Provide the [X, Y] coordinate of the cell's center where the given text is located.  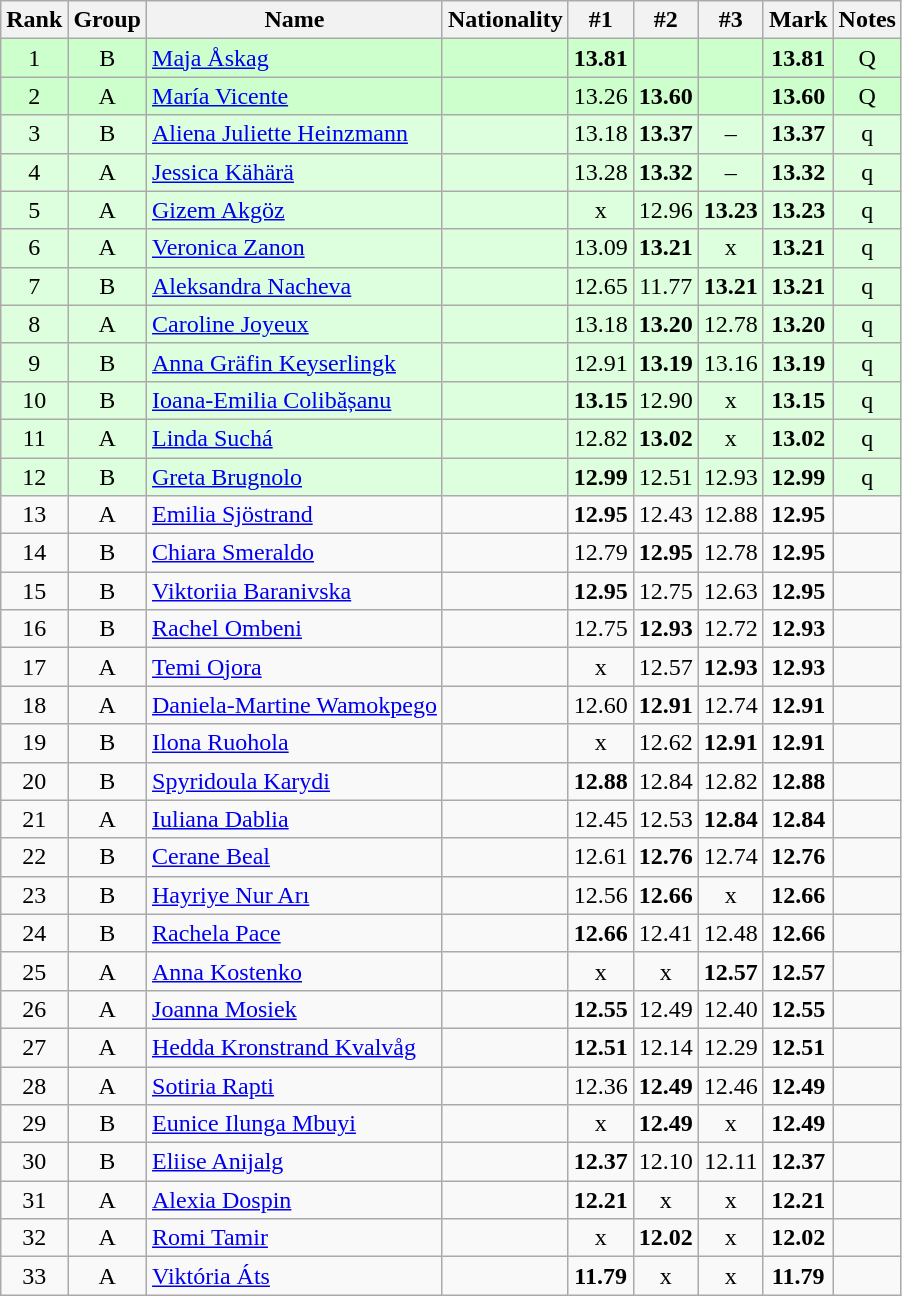
12.43 [666, 515]
Nationality [505, 20]
12.11 [730, 1162]
Viktoriia Baranivska [295, 591]
11 [34, 438]
12.29 [730, 1047]
Name [295, 20]
23 [34, 895]
Notes [867, 20]
Temi Ojora [295, 667]
Aleksandra Nacheva [295, 286]
16 [34, 629]
María Vicente [295, 96]
12.62 [666, 743]
#2 [666, 20]
7 [34, 286]
Caroline Joyeux [295, 324]
Rank [34, 20]
Jessica Kähärä [295, 172]
13.16 [730, 362]
13.09 [600, 248]
Eunice Ilunga Mbuyi [295, 1124]
26 [34, 1009]
12.90 [666, 400]
32 [34, 1238]
Iuliana Dablia [295, 819]
5 [34, 210]
Greta Brugnolo [295, 477]
Linda Suchá [295, 438]
12.72 [730, 629]
Ioana-Emilia Colibășanu [295, 400]
Maja Åskag [295, 58]
Aliena Juliette Heinzmann [295, 134]
15 [34, 591]
24 [34, 933]
Chiara Smeraldo [295, 553]
12.61 [600, 857]
Group [108, 20]
Ilona Ruohola [295, 743]
Romi Tamir [295, 1238]
12.63 [730, 591]
12 [34, 477]
13 [34, 515]
Veronica Zanon [295, 248]
Hedda Kronstrand Kvalvåg [295, 1047]
12.40 [730, 1009]
12.48 [730, 933]
3 [34, 134]
25 [34, 971]
6 [34, 248]
19 [34, 743]
12.79 [600, 553]
Eliise Anijalg [295, 1162]
Sotiria Rapti [295, 1085]
2 [34, 96]
12.14 [666, 1047]
17 [34, 667]
12.10 [666, 1162]
#3 [730, 20]
#1 [600, 20]
Joanna Mosiek [295, 1009]
Gizem Akgöz [295, 210]
22 [34, 857]
12.53 [666, 819]
Viktória Áts [295, 1276]
29 [34, 1124]
12.41 [666, 933]
13.28 [600, 172]
12.36 [600, 1085]
12.96 [666, 210]
10 [34, 400]
Anna Gräfin Keyserlingk [295, 362]
21 [34, 819]
1 [34, 58]
Alexia Dospin [295, 1200]
Hayriye Nur Arı [295, 895]
12.46 [730, 1085]
Spyridoula Karydi [295, 781]
8 [34, 324]
12.56 [600, 895]
12.45 [600, 819]
Daniela-Martine Wamokpego [295, 705]
30 [34, 1162]
12.65 [600, 286]
27 [34, 1047]
33 [34, 1276]
14 [34, 553]
28 [34, 1085]
31 [34, 1200]
Mark [798, 20]
Emilia Sjöstrand [295, 515]
Cerane Beal [295, 857]
Rachel Ombeni [295, 629]
Anna Kostenko [295, 971]
20 [34, 781]
9 [34, 362]
13.26 [600, 96]
Rachela Pace [295, 933]
4 [34, 172]
12.60 [600, 705]
18 [34, 705]
11.77 [666, 286]
